Return the [x, y] coordinate for the center point of the cell that contains the specified text.  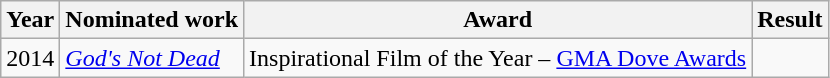
Result [790, 20]
God's Not Dead [152, 58]
Nominated work [152, 20]
2014 [30, 58]
Year [30, 20]
Inspirational Film of the Year – GMA Dove Awards [498, 58]
Award [498, 20]
